Scan for the cell matching the given text and deliver its [x, y] coordinate at center. 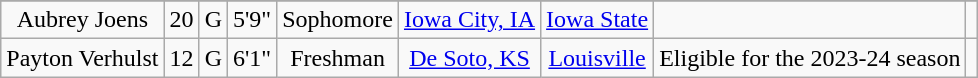
20 [182, 20]
Iowa State [598, 20]
Sophomore [338, 20]
Aubrey Joens [82, 20]
Payton Verhulst [82, 58]
5'9" [252, 20]
Iowa City, IA [469, 20]
Eligible for the 2023-24 season [810, 58]
De Soto, KS [469, 58]
12 [182, 58]
Freshman [338, 58]
Louisville [598, 58]
6'1" [252, 58]
